Locate the cell with the specified text and output its (x, y) center coordinate. 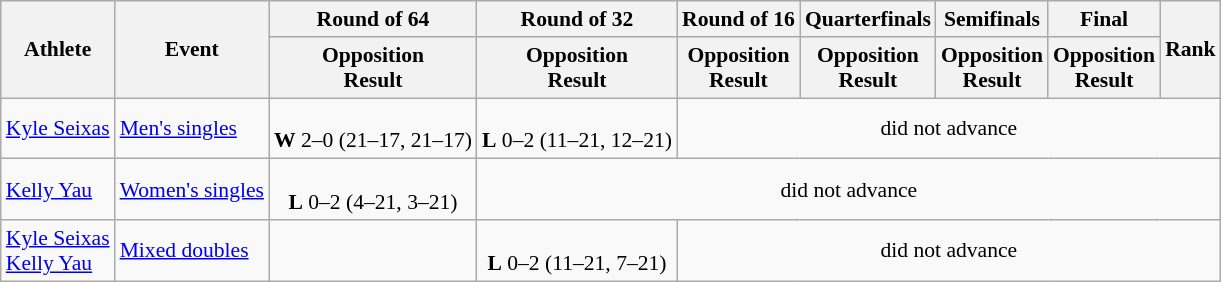
Round of 32 (577, 19)
Women's singles (192, 190)
Men's singles (192, 128)
W 2–0 (21–17, 21–17) (373, 128)
L 0–2 (11–21, 7–21) (577, 250)
Quarterfinals (868, 19)
Athlete (58, 50)
Kyle SeixasKelly Yau (58, 250)
Rank (1190, 50)
Kyle Seixas (58, 128)
L 0–2 (4–21, 3–21) (373, 190)
Event (192, 50)
Round of 64 (373, 19)
Final (1104, 19)
Kelly Yau (58, 190)
Round of 16 (738, 19)
L 0–2 (11–21, 12–21) (577, 128)
Mixed doubles (192, 250)
Semifinals (992, 19)
